Locate the cell with the specified text and output its (x, y) center coordinate. 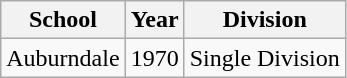
1970 (154, 58)
School (63, 20)
Division (264, 20)
Year (154, 20)
Auburndale (63, 58)
Single Division (264, 58)
